Determine the [x, y] coordinate at the center of the cell enclosing the given text.  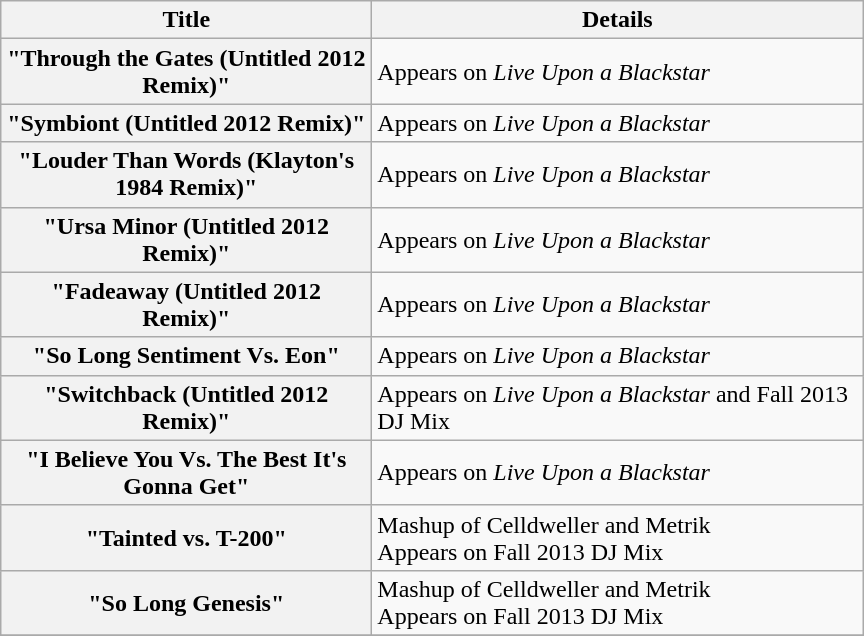
"I Believe You Vs. The Best It's Gonna Get" [186, 472]
"Fadeaway (Untitled 2012 Remix)" [186, 304]
Appears on Live Upon a Blackstar and Fall 2013 DJ Mix [618, 408]
"Louder Than Words (Klayton's 1984 Remix)" [186, 174]
"So Long Sentiment Vs. Eon" [186, 356]
Title [186, 20]
"Ursa Minor (Untitled 2012 Remix)" [186, 240]
"So Long Genesis" [186, 602]
"Switchback (Untitled 2012 Remix)" [186, 408]
Details [618, 20]
"Symbiont (Untitled 2012 Remix)" [186, 123]
"Through the Gates (Untitled 2012 Remix)" [186, 72]
"Tainted vs. T-200" [186, 538]
